For the text-containing cell, return its midpoint in [X, Y] coordinate format. 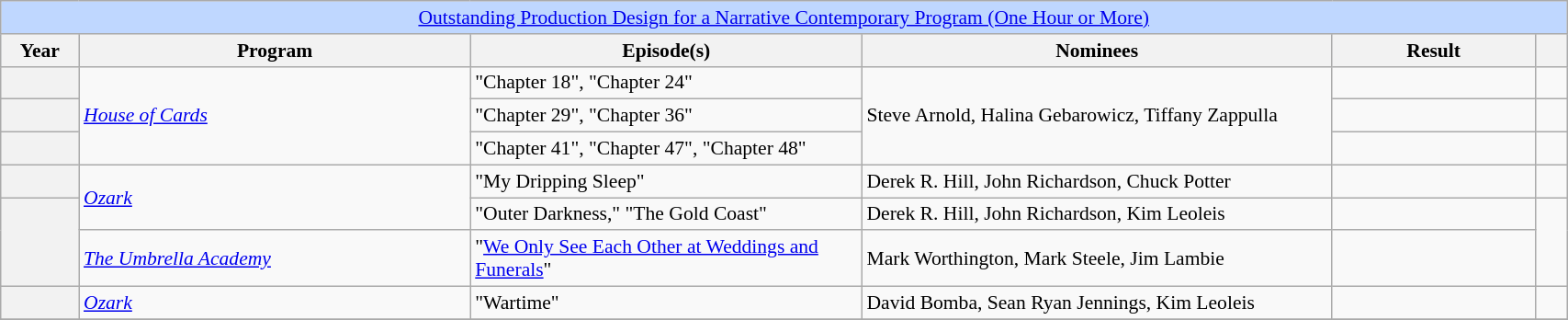
Year [40, 51]
Result [1434, 51]
Outstanding Production Design for a Narrative Contemporary Program (One Hour or More) [784, 17]
"Chapter 41", "Chapter 47", "Chapter 48" [666, 149]
Program [275, 51]
"Wartime" [666, 303]
Nominees [1097, 51]
The Umbrella Academy [275, 259]
"Chapter 29", "Chapter 36" [666, 116]
Mark Worthington, Mark Steele, Jim Lambie [1097, 259]
"My Dripping Sleep" [666, 181]
Episode(s) [666, 51]
Steve Arnold, Halina Gebarowicz, Tiffany Zappulla [1097, 116]
Derek R. Hill, John Richardson, Chuck Potter [1097, 181]
"Outer Darkness," "The Gold Coast" [666, 214]
"We Only See Each Other at Weddings and Funerals" [666, 259]
David Bomba, Sean Ryan Jennings, Kim Leoleis [1097, 303]
Derek R. Hill, John Richardson, Kim Leoleis [1097, 214]
House of Cards [275, 116]
"Chapter 18", "Chapter 24" [666, 83]
